From the cell containing the given text, extract its center point as [X, Y] coordinate. 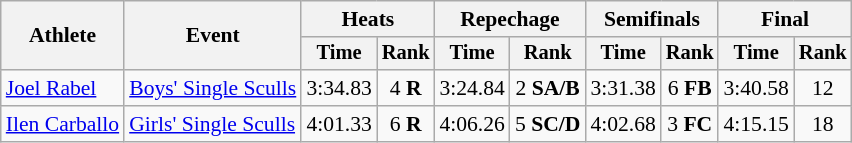
Event [212, 36]
18 [823, 124]
Girls' Single Sculls [212, 124]
4:06.26 [472, 124]
Repechage [510, 19]
4:02.68 [622, 124]
6 FB [690, 88]
Heats [368, 19]
4:01.33 [338, 124]
Boys' Single Sculls [212, 88]
Ilen Carballo [62, 124]
3:40.58 [756, 88]
3:31.38 [622, 88]
3 FC [690, 124]
3:24.84 [472, 88]
4:15.15 [756, 124]
6 R [406, 124]
12 [823, 88]
Joel Rabel [62, 88]
3:34.83 [338, 88]
Semifinals [652, 19]
2 SA/B [548, 88]
5 SC/D [548, 124]
Athlete [62, 36]
Final [784, 19]
4 R [406, 88]
